Scan for the cell matching the given text and deliver its (x, y) coordinate at center. 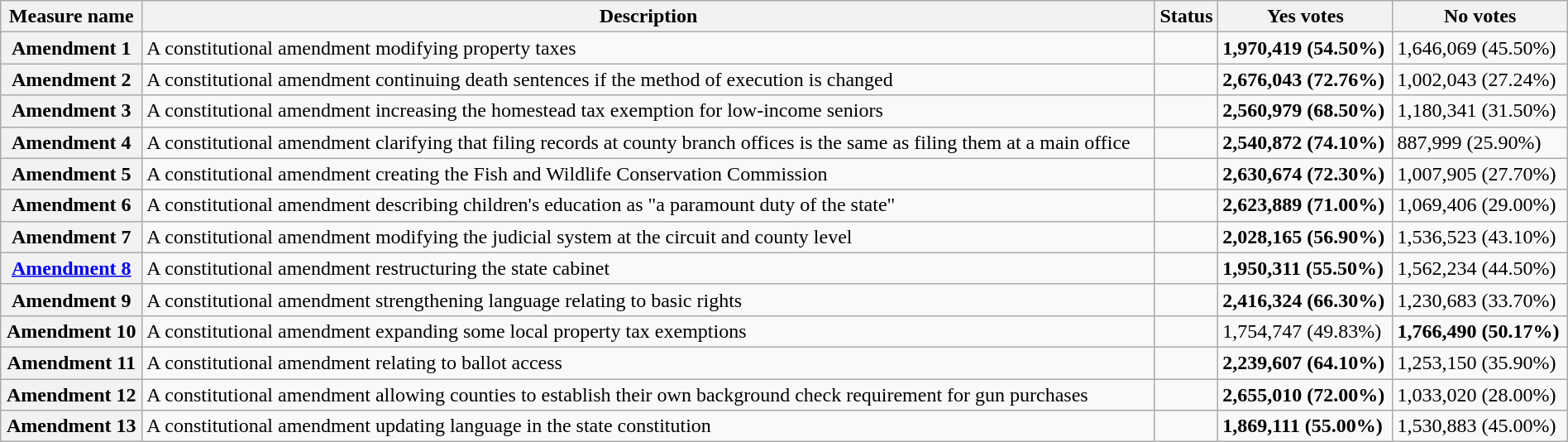
1,530,883 (45.00%) (1480, 426)
2,655,010 (72.00%) (1305, 395)
2,630,674 (72.30%) (1305, 174)
Amendment 13 (71, 426)
A constitutional amendment restructuring the state cabinet (648, 268)
2,623,889 (71.00%) (1305, 205)
A constitutional amendment relating to ballot access (648, 363)
2,416,324 (66.30%) (1305, 300)
1,766,490 (50.17%) (1480, 331)
Amendment 3 (71, 111)
Amendment 8 (71, 268)
Amendment 1 (71, 48)
1,754,747 (49.83%) (1305, 331)
1,869,111 (55.00%) (1305, 426)
Status (1186, 17)
A constitutional amendment updating language in the state constitution (648, 426)
Amendment 9 (71, 300)
No votes (1480, 17)
1,230,683 (33.70%) (1480, 300)
1,253,150 (35.90%) (1480, 363)
1,007,905 (27.70%) (1480, 174)
1,180,341 (31.50%) (1480, 111)
A constitutional amendment describing children's education as "a paramount duty of the state" (648, 205)
A constitutional amendment strengthening language relating to basic rights (648, 300)
Measure name (71, 17)
1,646,069 (45.50%) (1480, 48)
1,002,043 (27.24%) (1480, 79)
1,069,406 (29.00%) (1480, 205)
A constitutional amendment modifying the judicial system at the circuit and county level (648, 237)
Yes votes (1305, 17)
A constitutional amendment increasing the homestead tax exemption for low-income seniors (648, 111)
Amendment 11 (71, 363)
2,560,979 (68.50%) (1305, 111)
Amendment 2 (71, 79)
2,676,043 (72.76%) (1305, 79)
1,536,523 (43.10%) (1480, 237)
2,540,872 (74.10%) (1305, 142)
Amendment 4 (71, 142)
2,028,165 (56.90%) (1305, 237)
1,033,020 (28.00%) (1480, 395)
887,999 (25.90%) (1480, 142)
A constitutional amendment continuing death sentences if the method of execution is changed (648, 79)
Description (648, 17)
Amendment 5 (71, 174)
Amendment 7 (71, 237)
1,562,234 (44.50%) (1480, 268)
1,970,419 (54.50%) (1305, 48)
A constitutional amendment modifying property taxes (648, 48)
Amendment 10 (71, 331)
A constitutional amendment clarifying that filing records at county branch offices is the same as filing them at a main office (648, 142)
Amendment 6 (71, 205)
2,239,607 (64.10%) (1305, 363)
A constitutional amendment allowing counties to establish their own background check requirement for gun purchases (648, 395)
A constitutional amendment expanding some local property tax exemptions (648, 331)
A constitutional amendment creating the Fish and Wildlife Conservation Commission (648, 174)
1,950,311 (55.50%) (1305, 268)
Amendment 12 (71, 395)
